Locate the cell with the specified text and output its (x, y) center coordinate. 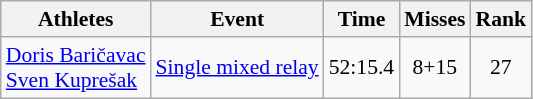
8+15 (434, 68)
Misses (434, 19)
Rank (502, 19)
Event (238, 19)
Time (362, 19)
27 (502, 68)
Single mixed relay (238, 68)
Doris BaričavacSven Kuprešak (76, 68)
Athletes (76, 19)
52:15.4 (362, 68)
